Return [X, Y] of the center of cell containing provided text 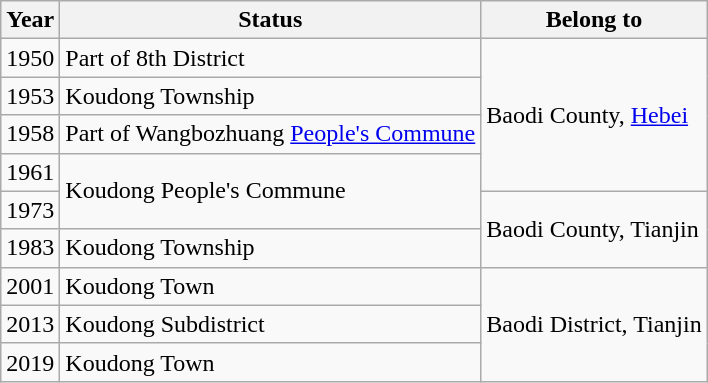
1961 [30, 172]
1953 [30, 96]
Belong to [594, 20]
Part of 8th District [270, 58]
1950 [30, 58]
Status [270, 20]
Year [30, 20]
Baodi County, Tianjin [594, 229]
1958 [30, 134]
2001 [30, 286]
Koudong Subdistrict [270, 324]
2013 [30, 324]
Baodi County, Hebei [594, 115]
1983 [30, 248]
2019 [30, 362]
Baodi District, Tianjin [594, 324]
Koudong People's Commune [270, 191]
1973 [30, 210]
Part of Wangbozhuang People's Commune [270, 134]
